Locate the cell with the specified text and output its [X, Y] center coordinate. 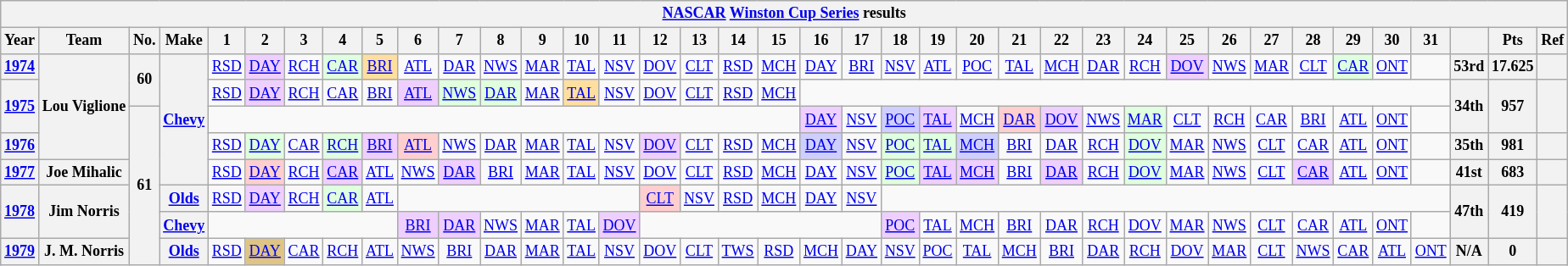
28 [1313, 41]
31 [1431, 41]
24 [1145, 41]
34th [1470, 106]
13 [699, 41]
Joe Mihalic [83, 173]
27 [1272, 41]
Team [83, 41]
TWS [738, 251]
29 [1353, 41]
6 [417, 41]
35th [1470, 146]
30 [1392, 41]
981 [1513, 146]
23 [1103, 41]
Ref [1553, 41]
20 [977, 41]
1 [227, 41]
53rd [1470, 66]
18 [899, 41]
22 [1061, 41]
7 [460, 41]
1978 [20, 212]
1976 [20, 146]
47th [1470, 212]
3 [304, 41]
10 [581, 41]
8 [501, 41]
25 [1187, 41]
16 [821, 41]
0 [1513, 251]
14 [738, 41]
17 [861, 41]
17.625 [1513, 66]
957 [1513, 106]
60 [144, 80]
26 [1229, 41]
419 [1513, 212]
41st [1470, 173]
1979 [20, 251]
9 [542, 41]
61 [144, 185]
1975 [20, 106]
19 [938, 41]
Jim Norris [83, 212]
Make [184, 41]
12 [660, 41]
2 [265, 41]
1974 [20, 66]
NASCAR Winston Cup Series results [784, 14]
N/A [1470, 251]
1977 [20, 173]
4 [343, 41]
5 [380, 41]
J. M. Norris [83, 251]
Year [20, 41]
Lou Viglione [83, 107]
No. [144, 41]
15 [779, 41]
11 [619, 41]
21 [1019, 41]
683 [1513, 173]
Pts [1513, 41]
